Return (x, y) of the center of cell containing provided text 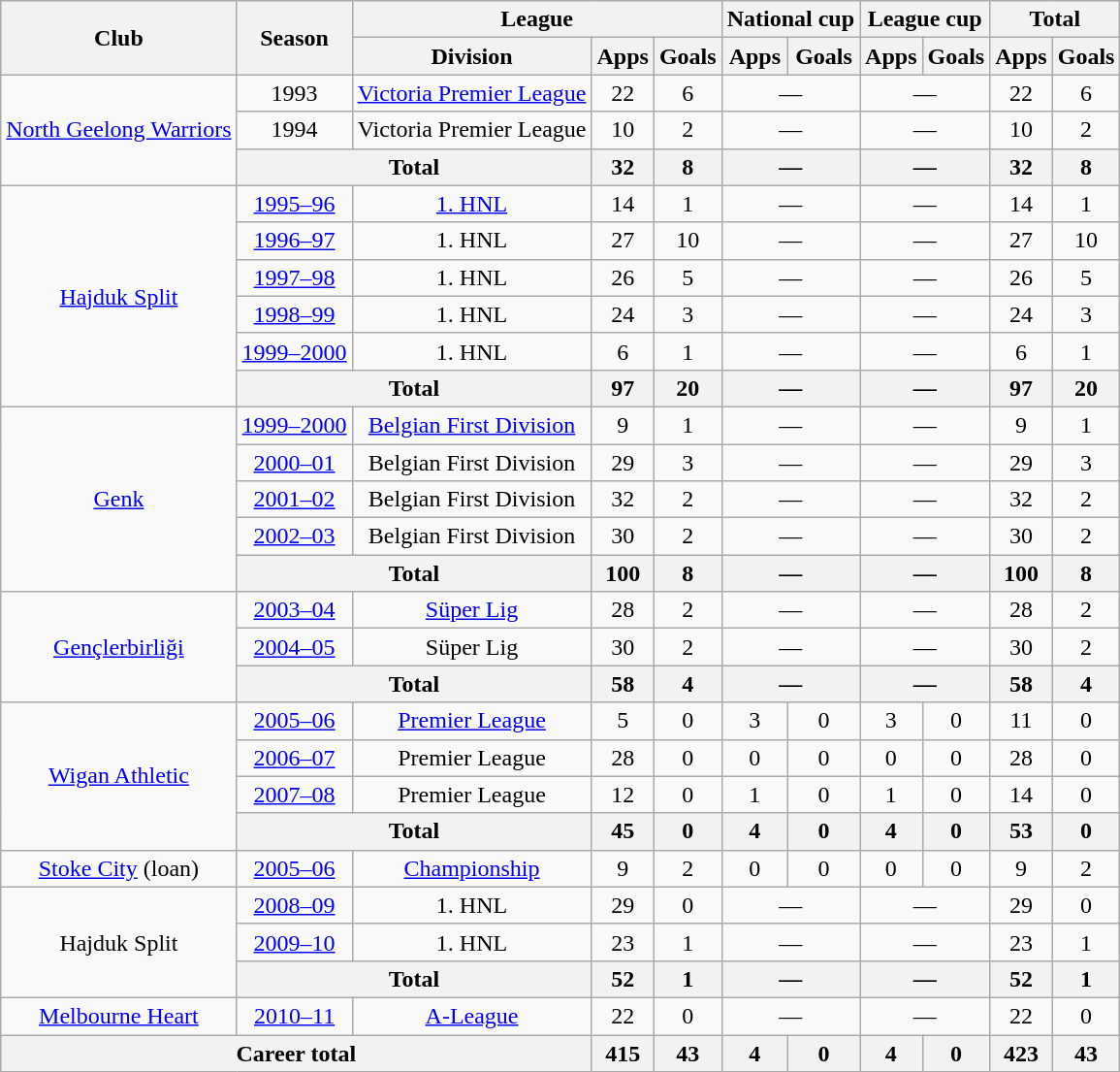
2003–04 (295, 610)
League (537, 19)
Club (118, 38)
1995–96 (295, 204)
Career total (297, 1053)
2010–11 (295, 1016)
Genk (118, 499)
1996–97 (295, 241)
415 (623, 1053)
423 (1021, 1053)
League cup (925, 19)
North Geelong Warriors (118, 130)
2000–01 (295, 463)
11 (1021, 721)
45 (623, 831)
Season (295, 38)
Championship (471, 868)
2009–10 (295, 942)
Wigan Athletic (118, 776)
Division (471, 56)
National cup (790, 19)
1994 (295, 130)
Stoke City (loan) (118, 868)
53 (1021, 831)
2004–05 (295, 647)
A-League (471, 1016)
Gençlerbirliği (118, 647)
Melbourne Heart (118, 1016)
1997–98 (295, 277)
2002–03 (295, 536)
2008–09 (295, 905)
2007–08 (295, 795)
1993 (295, 93)
2001–02 (295, 500)
12 (623, 795)
2006–07 (295, 758)
1998–99 (295, 314)
